Extract the (x, y) coordinate from the center of the cell holding the provided text.  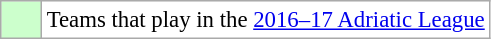
Teams that play in the 2016–17 Adriatic League (266, 20)
